Return the [x, y] coordinate for the center point of the cell that contains the specified text.  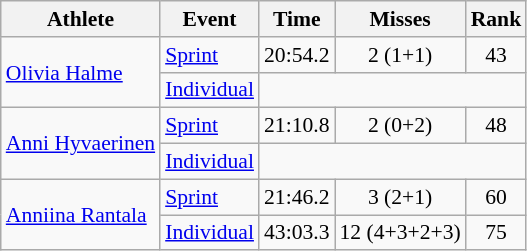
Misses [400, 19]
43 [496, 55]
Olivia Halme [80, 72]
2 (0+2) [400, 126]
21:46.2 [296, 197]
12 (4+3+2+3) [400, 233]
2 (1+1) [400, 55]
21:10.8 [296, 126]
20:54.2 [296, 55]
60 [496, 197]
75 [496, 233]
Event [210, 19]
Anniina Rantala [80, 214]
43:03.3 [296, 233]
Rank [496, 19]
Anni Hyvaerinen [80, 144]
48 [496, 126]
Athlete [80, 19]
3 (2+1) [400, 197]
Time [296, 19]
